Determine the (x, y) coordinate at the center of the cell enclosing the given text.  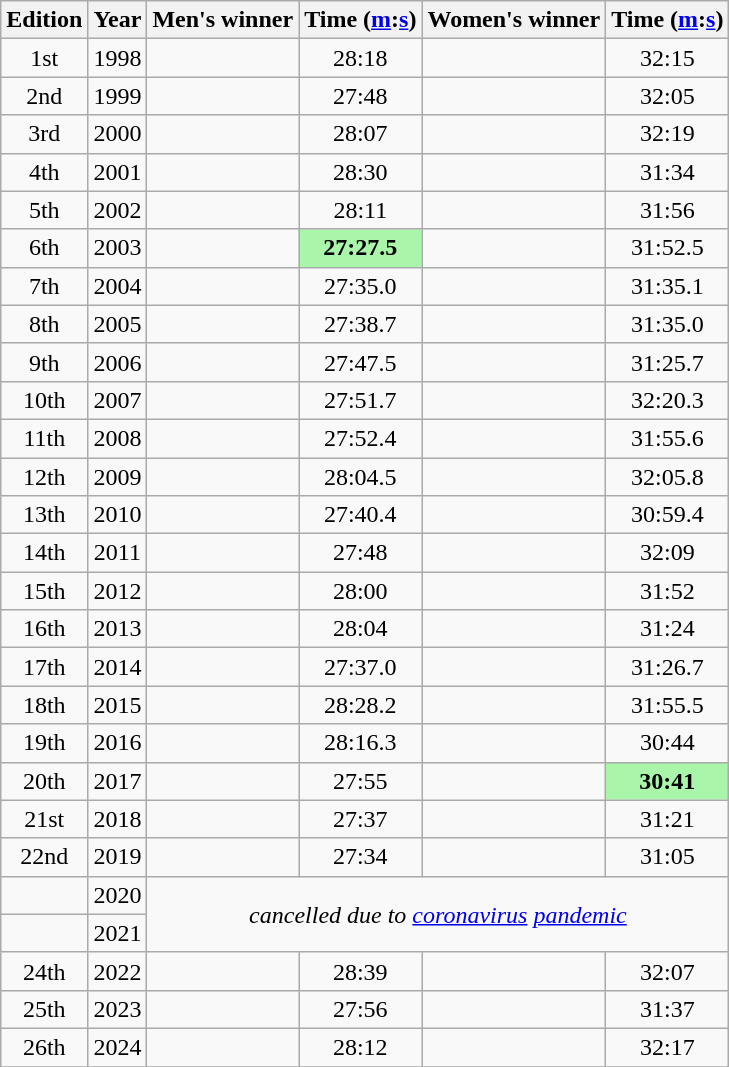
31:25.7 (668, 362)
28:04.5 (360, 477)
27:35.0 (360, 286)
12th (44, 477)
27:51.7 (360, 400)
2018 (118, 819)
15th (44, 591)
28:39 (360, 971)
31:55.6 (668, 438)
31:24 (668, 629)
27:27.5 (360, 248)
31:05 (668, 857)
27:37.0 (360, 667)
28:04 (360, 629)
10th (44, 400)
31:56 (668, 210)
32:17 (668, 1047)
9th (44, 362)
Year (118, 20)
13th (44, 515)
31:34 (668, 172)
27:34 (360, 857)
31:35.1 (668, 286)
cancelled due to coronavirus pandemic (438, 914)
32:20.3 (668, 400)
32:07 (668, 971)
14th (44, 553)
Men's winner (223, 20)
28:12 (360, 1047)
27:55 (360, 781)
2004 (118, 286)
26th (44, 1047)
8th (44, 324)
31:52.5 (668, 248)
32:15 (668, 58)
2020 (118, 895)
2001 (118, 172)
21st (44, 819)
2009 (118, 477)
20th (44, 781)
17th (44, 667)
32:05.8 (668, 477)
2nd (44, 96)
31:35.0 (668, 324)
31:55.5 (668, 705)
2017 (118, 781)
1998 (118, 58)
1st (44, 58)
2024 (118, 1047)
28:16.3 (360, 743)
28:18 (360, 58)
28:30 (360, 172)
31:52 (668, 591)
3rd (44, 134)
2012 (118, 591)
30:44 (668, 743)
19th (44, 743)
2006 (118, 362)
2008 (118, 438)
28:11 (360, 210)
2022 (118, 971)
25th (44, 1009)
2015 (118, 705)
27:47.5 (360, 362)
2016 (118, 743)
18th (44, 705)
27:52.4 (360, 438)
28:07 (360, 134)
27:56 (360, 1009)
27:38.7 (360, 324)
16th (44, 629)
31:21 (668, 819)
24th (44, 971)
2023 (118, 1009)
2002 (118, 210)
2021 (118, 933)
2019 (118, 857)
2007 (118, 400)
2014 (118, 667)
27:37 (360, 819)
2013 (118, 629)
22nd (44, 857)
11th (44, 438)
2011 (118, 553)
30:41 (668, 781)
2010 (118, 515)
Women's winner (514, 20)
6th (44, 248)
31:37 (668, 1009)
2000 (118, 134)
Edition (44, 20)
7th (44, 286)
32:05 (668, 96)
31:26.7 (668, 667)
2005 (118, 324)
27:40.4 (360, 515)
30:59.4 (668, 515)
32:09 (668, 553)
28:28.2 (360, 705)
28:00 (360, 591)
2003 (118, 248)
1999 (118, 96)
5th (44, 210)
4th (44, 172)
32:19 (668, 134)
